Search for the cell housing the specified text and yield its [x, y] center coordinate. 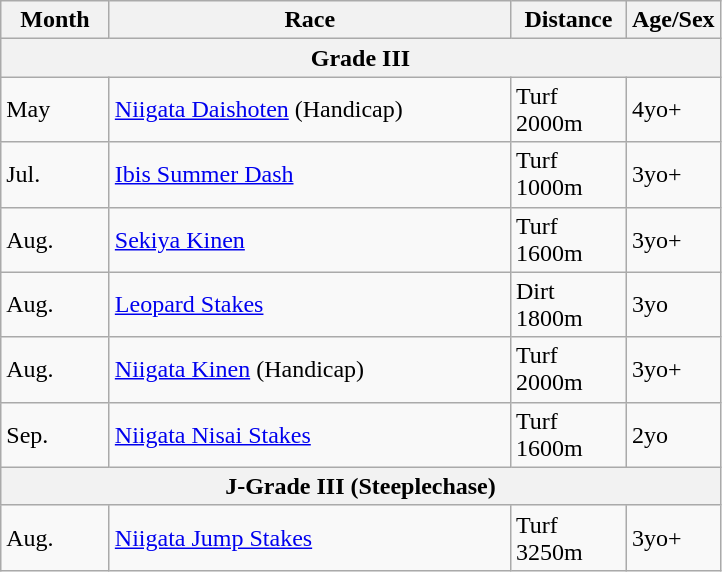
Ibis Summer Dash [310, 174]
Turf 3250m [568, 538]
Sep. [56, 434]
Month [56, 20]
J-Grade III (Steeplechase) [360, 486]
Grade III [360, 58]
Niigata Kinen (Handicap) [310, 370]
Leopard Stakes [310, 304]
Niigata Daishoten (Handicap) [310, 110]
Niigata Nisai Stakes [310, 434]
2yo [673, 434]
3yo [673, 304]
Sekiya Kinen [310, 240]
Niigata Jump Stakes [310, 538]
Race [310, 20]
Distance [568, 20]
Jul. [56, 174]
Dirt 1800m [568, 304]
Age/Sex [673, 20]
4yo+ [673, 110]
May [56, 110]
Turf 1000m [568, 174]
